Identify which cell holds the provided text, then report its [x, y] central coordinate. 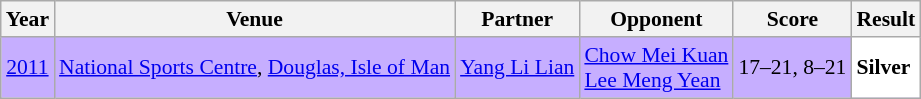
Venue [254, 19]
Partner [517, 19]
17–21, 8–21 [792, 68]
National Sports Centre, Douglas, Isle of Man [254, 68]
2011 [28, 68]
Result [886, 19]
Opponent [656, 19]
Score [792, 19]
Silver [886, 68]
Chow Mei Kuan Lee Meng Yean [656, 68]
Year [28, 19]
Yang Li Lian [517, 68]
